Return [x, y] of the center of cell containing provided text 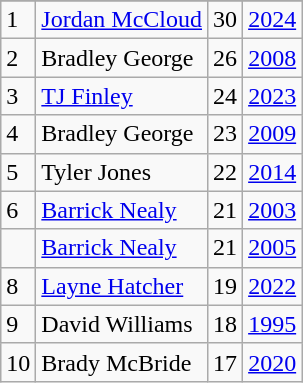
8 [18, 286]
Tyler Jones [122, 172]
2008 [272, 58]
2009 [272, 134]
Jordan McCloud [122, 20]
2023 [272, 96]
2003 [272, 210]
David Williams [122, 324]
6 [18, 210]
19 [226, 286]
TJ Finley [122, 96]
2005 [272, 248]
1 [18, 20]
30 [226, 20]
2020 [272, 362]
1995 [272, 324]
9 [18, 324]
Layne Hatcher [122, 286]
Brady McBride [122, 362]
17 [226, 362]
22 [226, 172]
2 [18, 58]
4 [18, 134]
2014 [272, 172]
2022 [272, 286]
26 [226, 58]
24 [226, 96]
5 [18, 172]
18 [226, 324]
2024 [272, 20]
10 [18, 362]
3 [18, 96]
23 [226, 134]
